Extract the [X, Y] coordinate from the center of the cell holding the provided text.  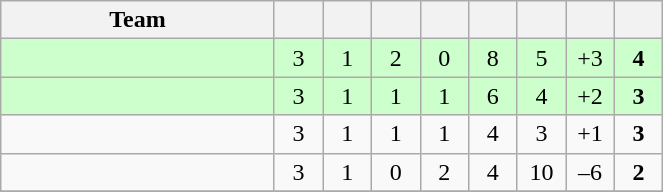
+1 [590, 134]
6 [494, 96]
8 [494, 58]
10 [542, 172]
Team [138, 20]
–6 [590, 172]
5 [542, 58]
+3 [590, 58]
+2 [590, 96]
